Locate the cell with the specified text and output its [x, y] center coordinate. 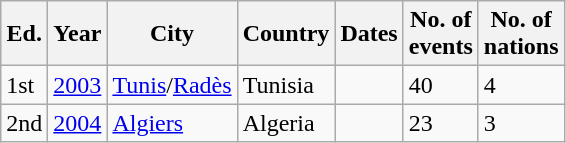
No. ofevents [440, 34]
Algiers [172, 123]
Ed. [24, 34]
2003 [78, 85]
2004 [78, 123]
4 [521, 85]
No. ofnations [521, 34]
Country [286, 34]
Tunis/Radès [172, 85]
40 [440, 85]
2nd [24, 123]
Dates [369, 34]
City [172, 34]
Year [78, 34]
23 [440, 123]
Tunisia [286, 85]
3 [521, 123]
1st [24, 85]
Algeria [286, 123]
